Return the (X, Y) coordinate for the center point of the cell that contains the specified text.  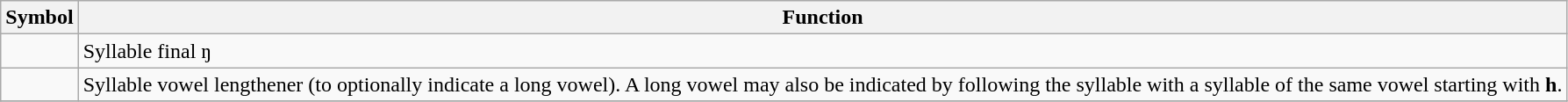
Syllable final ŋ (823, 51)
Function (823, 18)
Symbol (39, 18)
